Scan for the cell matching the given text and deliver its [X, Y] coordinate at center. 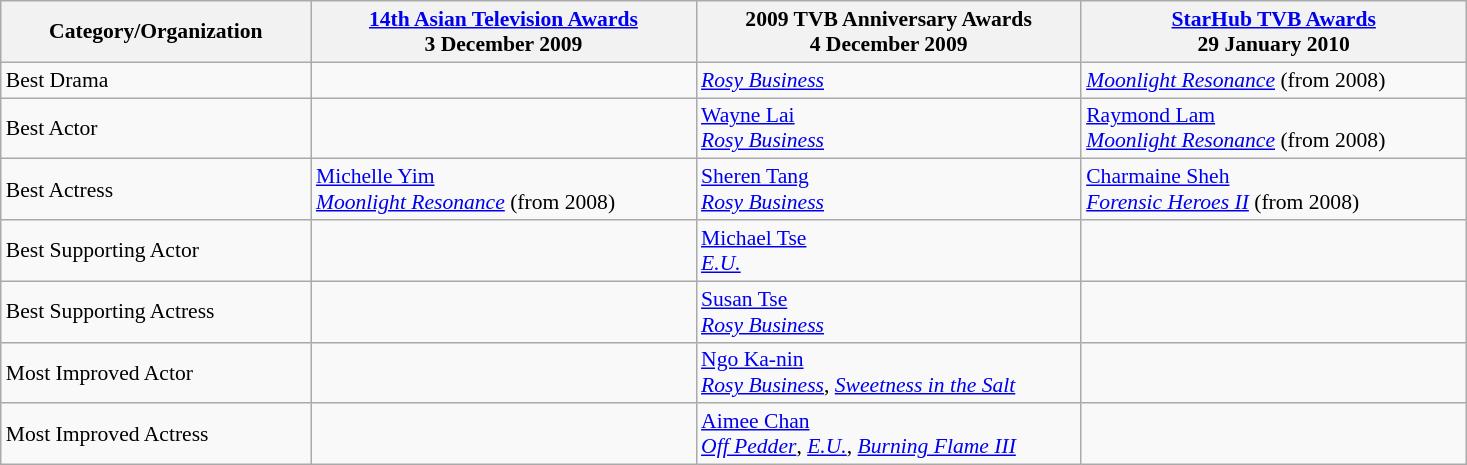
Wayne LaiRosy Business [888, 128]
Best Actress [156, 190]
Best Actor [156, 128]
Best Supporting Actor [156, 250]
Ngo Ka-ninRosy Business, Sweetness in the Salt [888, 372]
Susan TseRosy Business [888, 312]
14th Asian Television Awards3 December 2009 [504, 32]
Aimee ChanOff Pedder, E.U., Burning Flame III [888, 434]
Sheren TangRosy Business [888, 190]
Category/Organization [156, 32]
Best Drama [156, 80]
Charmaine ShehForensic Heroes II (from 2008) [1274, 190]
Moonlight Resonance (from 2008) [1274, 80]
Raymond LamMoonlight Resonance (from 2008) [1274, 128]
Most Improved Actor [156, 372]
2009 TVB Anniversary Awards 4 December 2009 [888, 32]
Michael TseE.U. [888, 250]
Most Improved Actress [156, 434]
StarHub TVB Awards29 January 2010 [1274, 32]
Best Supporting Actress [156, 312]
Rosy Business [888, 80]
Michelle YimMoonlight Resonance (from 2008) [504, 190]
